Determine the (x, y) coordinate at the center of the cell enclosing the given text.  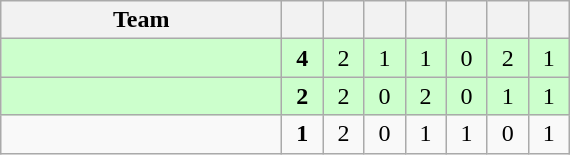
Team (142, 20)
4 (302, 58)
